Capture the cell that displays the provided text and extract its (x, y) central coordinate. 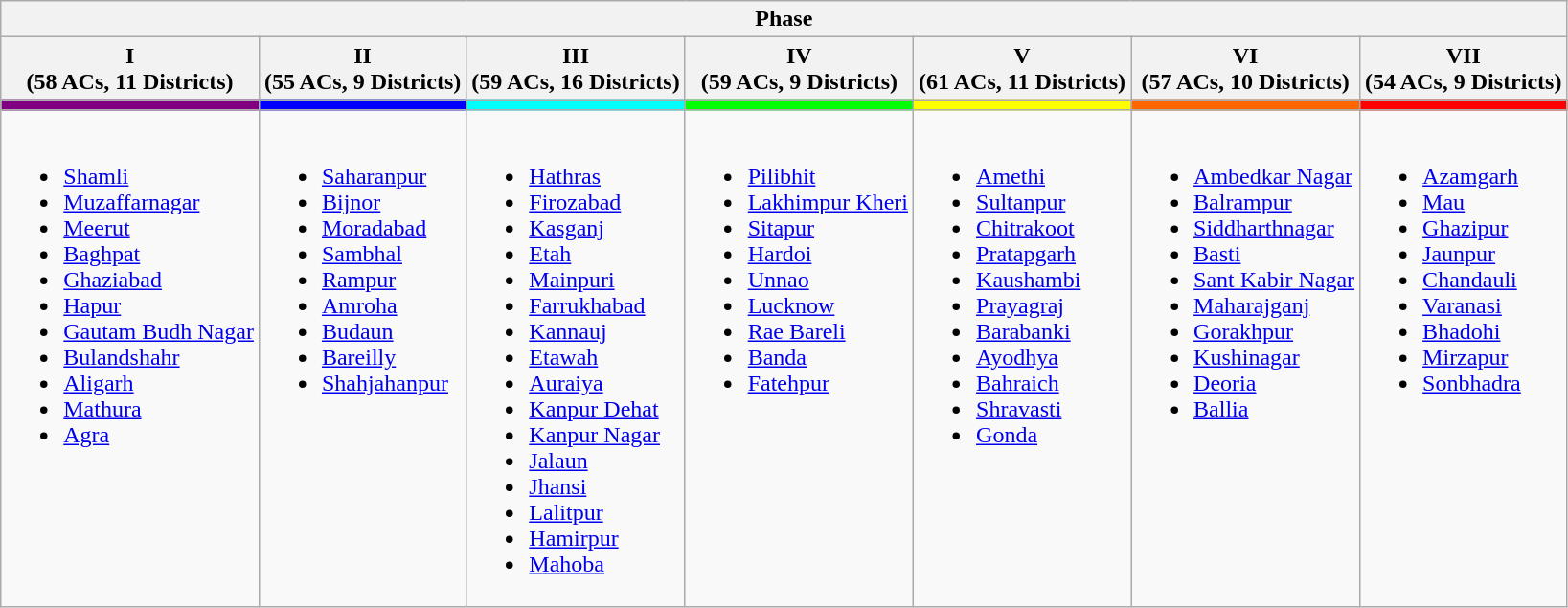
I(58 ACs, 11 Districts) (130, 69)
Ambedkar NagarBalrampurSiddharthnagarBastiSant Kabir NagarMaharajganjGorakhpurKushinagarDeoriaBallia (1245, 358)
II(55 ACs, 9 Districts) (362, 69)
IV(59 ACs, 9 Districts) (799, 69)
ShamliMuzaffarnagarMeerutBaghpatGhaziabadHapurGautam Budh NagarBulandshahrAligarhMathuraAgra (130, 358)
V(61 ACs, 11 Districts) (1023, 69)
HathrasFirozabadKasganjEtahMainpuriFarrukhabadKannaujEtawahAuraiyaKanpur DehatKanpur NagarJalaunJhansiLalitpurHamirpurMahoba (576, 358)
AzamgarhMauGhazipurJaunpurChandauliVaranasiBhadohiMirzapurSonbhadra (1464, 358)
III(59 ACs, 16 Districts) (576, 69)
SaharanpurBijnorMoradabadSambhalRampurAmrohaBudaunBareillyShahjahanpur (362, 358)
Phase (784, 19)
VI(57 ACs, 10 Districts) (1245, 69)
VII(54 ACs, 9 Districts) (1464, 69)
PilibhitLakhimpur KheriSitapurHardoiUnnaoLucknowRae BareliBandaFatehpur (799, 358)
AmethiSultanpurChitrakootPratapgarhKaushambiPrayagrajBarabankiAyodhyaBahraichShravastiGonda (1023, 358)
